Locate the cell with the specified text and output its [X, Y] center coordinate. 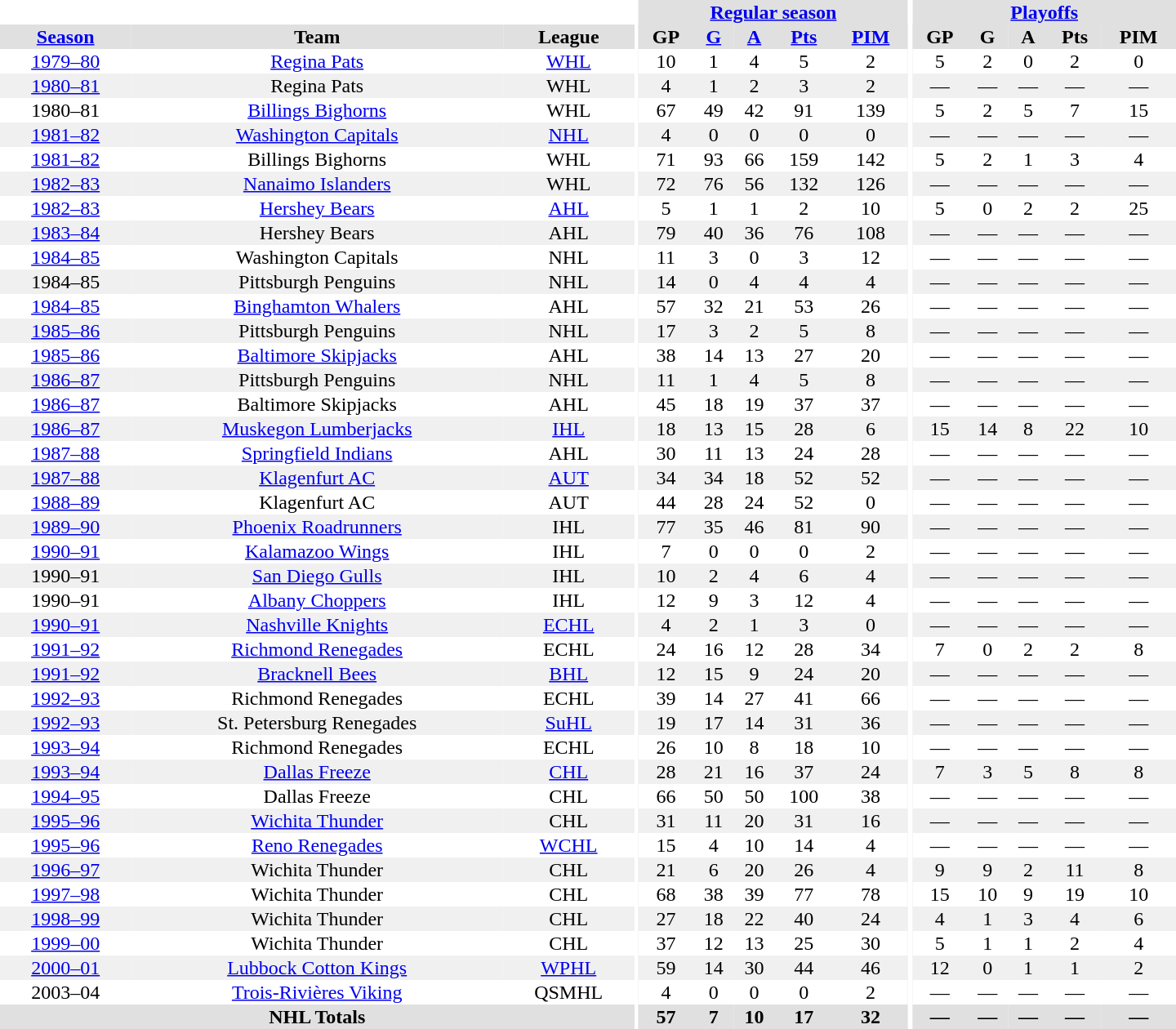
139 [871, 110]
QSMHL [568, 992]
90 [871, 527]
1997–98 [65, 894]
Season [65, 37]
53 [804, 306]
San Diego Gulls [317, 576]
Trois-Rivières Viking [317, 992]
1998–99 [65, 919]
159 [804, 159]
79 [666, 233]
WPHL [568, 968]
WCHL [568, 845]
1999–00 [65, 943]
42 [755, 110]
NHL Totals [317, 1017]
2003–04 [65, 992]
49 [714, 110]
81 [804, 527]
Phoenix Roadrunners [317, 527]
Bracknell Bees [317, 674]
1988–89 [65, 502]
Nanaimo Islanders [317, 184]
Playoffs [1044, 12]
67 [666, 110]
Springfield Indians [317, 453]
108 [871, 233]
126 [871, 184]
League [568, 37]
Lubbock Cotton Kings [317, 968]
Reno Renegades [317, 845]
1983–84 [65, 233]
59 [666, 968]
Nashville Knights [317, 625]
Binghamton Whalers [317, 306]
41 [804, 698]
St. Petersburg Renegades [317, 723]
BHL [568, 674]
78 [871, 894]
100 [804, 796]
Regular season [773, 12]
93 [714, 159]
Team [317, 37]
1996–97 [65, 870]
1989–90 [65, 527]
2000–01 [65, 968]
1979–80 [65, 61]
Muskegon Lumberjacks [317, 429]
91 [804, 110]
35 [714, 527]
72 [666, 184]
Kalamazoo Wings [317, 551]
132 [804, 184]
68 [666, 894]
45 [666, 404]
SuHL [568, 723]
56 [755, 184]
Albany Choppers [317, 600]
142 [871, 159]
1994–95 [65, 796]
71 [666, 159]
